Search for the cell housing the specified text and yield its [X, Y] center coordinate. 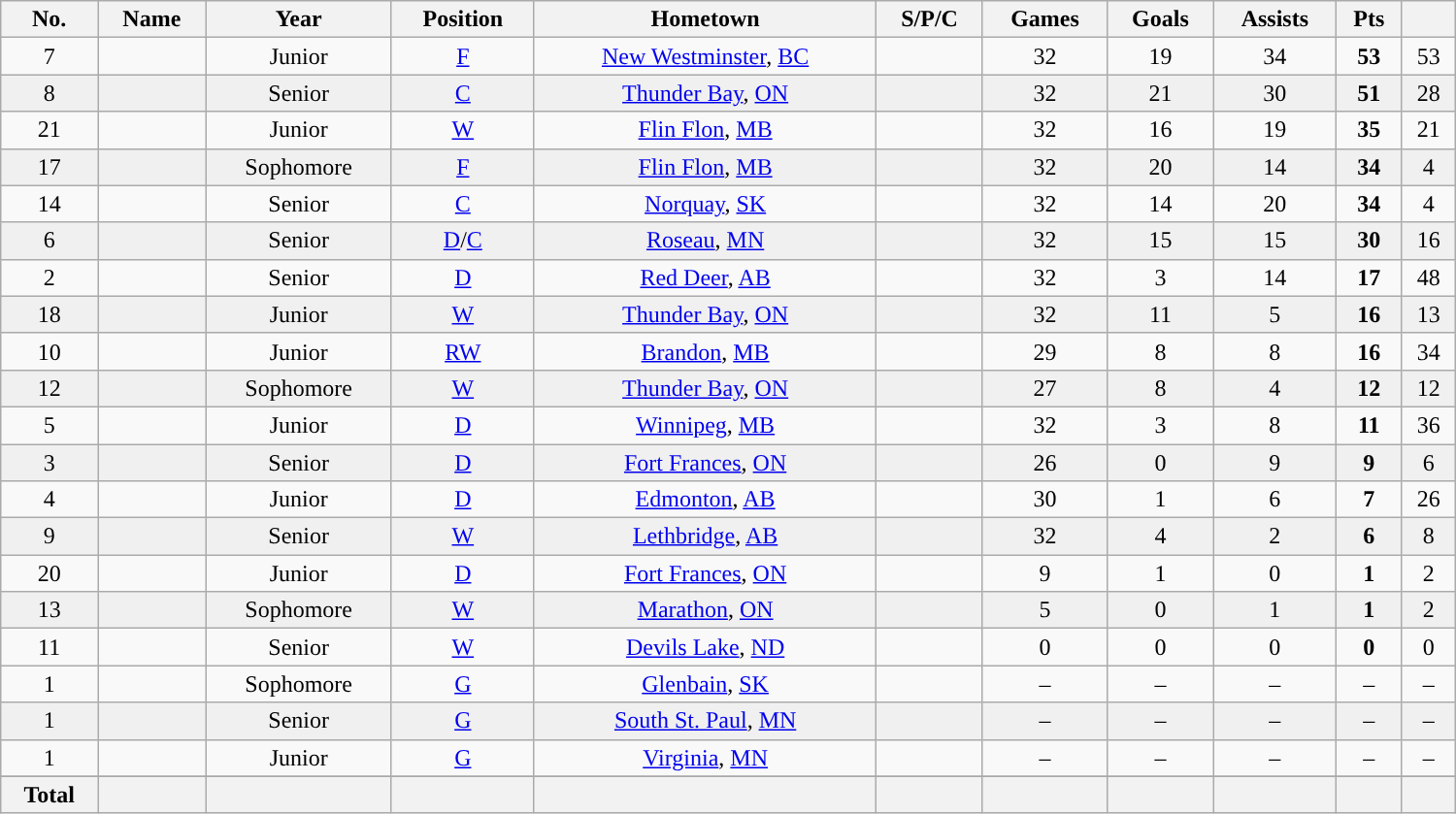
Edmonton, AB [705, 500]
New Westminster, BC [705, 56]
18 [50, 314]
27 [1044, 388]
No. [50, 19]
Pts [1369, 19]
Hometown [705, 19]
Roseau, MN [705, 241]
Norquay, SK [705, 204]
Brandon, MB [705, 351]
48 [1429, 277]
51 [1369, 93]
Marathon, ON [705, 610]
Virginia, MN [705, 758]
Year [299, 19]
Name [152, 19]
Lethbridge, AB [705, 537]
35 [1369, 130]
Devils Lake, ND [705, 647]
D/C [462, 241]
Goals [1161, 19]
10 [50, 351]
South St. Paul, MN [705, 721]
Total [50, 795]
RW [462, 351]
Red Deer, AB [705, 277]
28 [1429, 93]
36 [1429, 425]
Assists [1274, 19]
Position [462, 19]
S/P/C [930, 19]
Glenbain, SK [705, 684]
Winnipeg, MB [705, 425]
29 [1044, 351]
Games [1044, 19]
